Provide the [X, Y] coordinate of the cell's center where the given text is located.  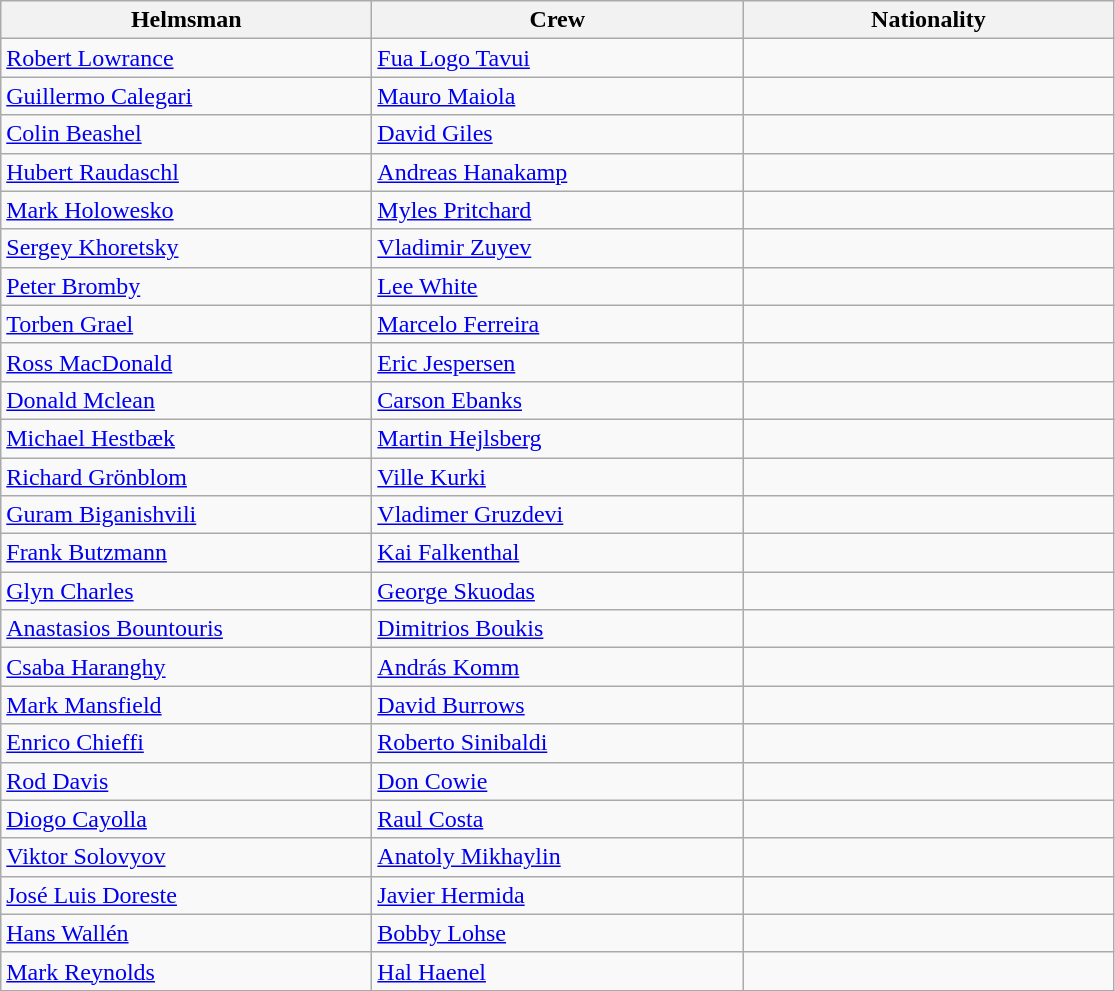
Anatoly Mikhaylin [558, 857]
Bobby Lohse [558, 933]
Viktor Solovyov [186, 857]
Dimitrios Boukis [558, 629]
Raul Costa [558, 819]
Robert Lowrance [186, 58]
Carson Ebanks [558, 400]
Helmsman [186, 20]
Vladimer Gruzdevi [558, 515]
Richard Grönblom [186, 477]
Hubert Raudaschl [186, 172]
Mark Holowesko [186, 210]
Frank Butzmann [186, 553]
Ross MacDonald [186, 362]
Guillermo Calegari [186, 96]
Torben Grael [186, 324]
András Komm [558, 667]
Mark Reynolds [186, 971]
Vladimir Zuyev [558, 248]
Diogo Cayolla [186, 819]
David Giles [558, 134]
Nationality [928, 20]
Rod Davis [186, 781]
Mauro Maiola [558, 96]
Don Cowie [558, 781]
Roberto Sinibaldi [558, 743]
Kai Falkenthal [558, 553]
Martin Hejlsberg [558, 438]
Andreas Hanakamp [558, 172]
Hans Wallén [186, 933]
Javier Hermida [558, 895]
Myles Pritchard [558, 210]
Sergey Khoretsky [186, 248]
Glyn Charles [186, 591]
Ville Kurki [558, 477]
Lee White [558, 286]
Anastasios Bountouris [186, 629]
Guram Biganishvili [186, 515]
José Luis Doreste [186, 895]
Colin Beashel [186, 134]
Fua Logo Tavui [558, 58]
Michael Hestbæk [186, 438]
Marcelo Ferreira [558, 324]
Hal Haenel [558, 971]
Donald Mclean [186, 400]
George Skuodas [558, 591]
Eric Jespersen [558, 362]
Crew [558, 20]
Mark Mansfield [186, 705]
Peter Bromby [186, 286]
Enrico Chieffi [186, 743]
David Burrows [558, 705]
Csaba Haranghy [186, 667]
